Provide the (x, y) coordinate of the cell's center where the given text is located.  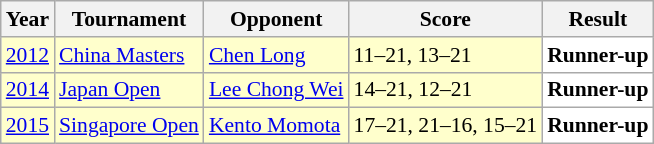
Score (446, 19)
11–21, 13–21 (446, 55)
Opponent (276, 19)
Lee Chong Wei (276, 90)
Tournament (129, 19)
Year (28, 19)
Singapore Open (129, 126)
2015 (28, 126)
17–21, 21–16, 15–21 (446, 126)
Result (598, 19)
2014 (28, 90)
Japan Open (129, 90)
2012 (28, 55)
China Masters (129, 55)
14–21, 12–21 (446, 90)
Kento Momota (276, 126)
Chen Long (276, 55)
